Capture the cell that displays the provided text and extract its [x, y] central coordinate. 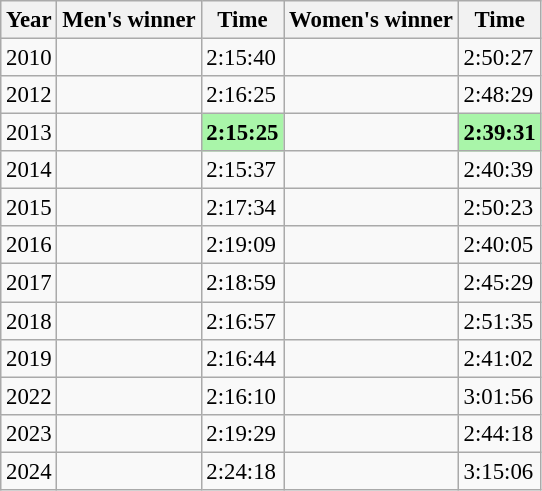
2016 [29, 245]
3:01:56 [500, 396]
2:41:02 [500, 358]
Year [29, 20]
2:48:29 [500, 95]
2:19:29 [242, 433]
2:39:31 [500, 133]
2019 [29, 358]
2:40:39 [500, 170]
2015 [29, 208]
2:19:09 [242, 245]
2024 [29, 471]
2:40:05 [500, 245]
2:15:40 [242, 58]
2:18:59 [242, 283]
2022 [29, 396]
3:15:06 [500, 471]
2017 [29, 283]
2:15:37 [242, 170]
2:24:18 [242, 471]
2:17:34 [242, 208]
2014 [29, 170]
2:16:25 [242, 95]
2:50:23 [500, 208]
Women's winner [372, 20]
2012 [29, 95]
2:44:18 [500, 433]
2010 [29, 58]
2:45:29 [500, 283]
Men's winner [129, 20]
2:16:44 [242, 358]
2:16:57 [242, 321]
2018 [29, 321]
2:51:35 [500, 321]
2:50:27 [500, 58]
2:16:10 [242, 396]
2023 [29, 433]
2013 [29, 133]
2:15:25 [242, 133]
